Return [X, Y] of the center of cell containing provided text 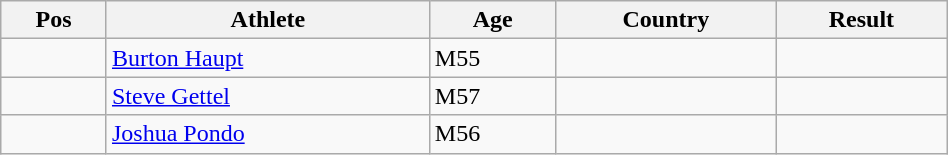
M57 [492, 96]
Country [666, 20]
Joshua Pondo [268, 134]
Burton Haupt [268, 58]
M56 [492, 134]
Athlete [268, 20]
Result [862, 20]
Pos [54, 20]
Steve Gettel [268, 96]
M55 [492, 58]
Age [492, 20]
